Extract the [x, y] coordinate from the center of the cell holding the provided text.  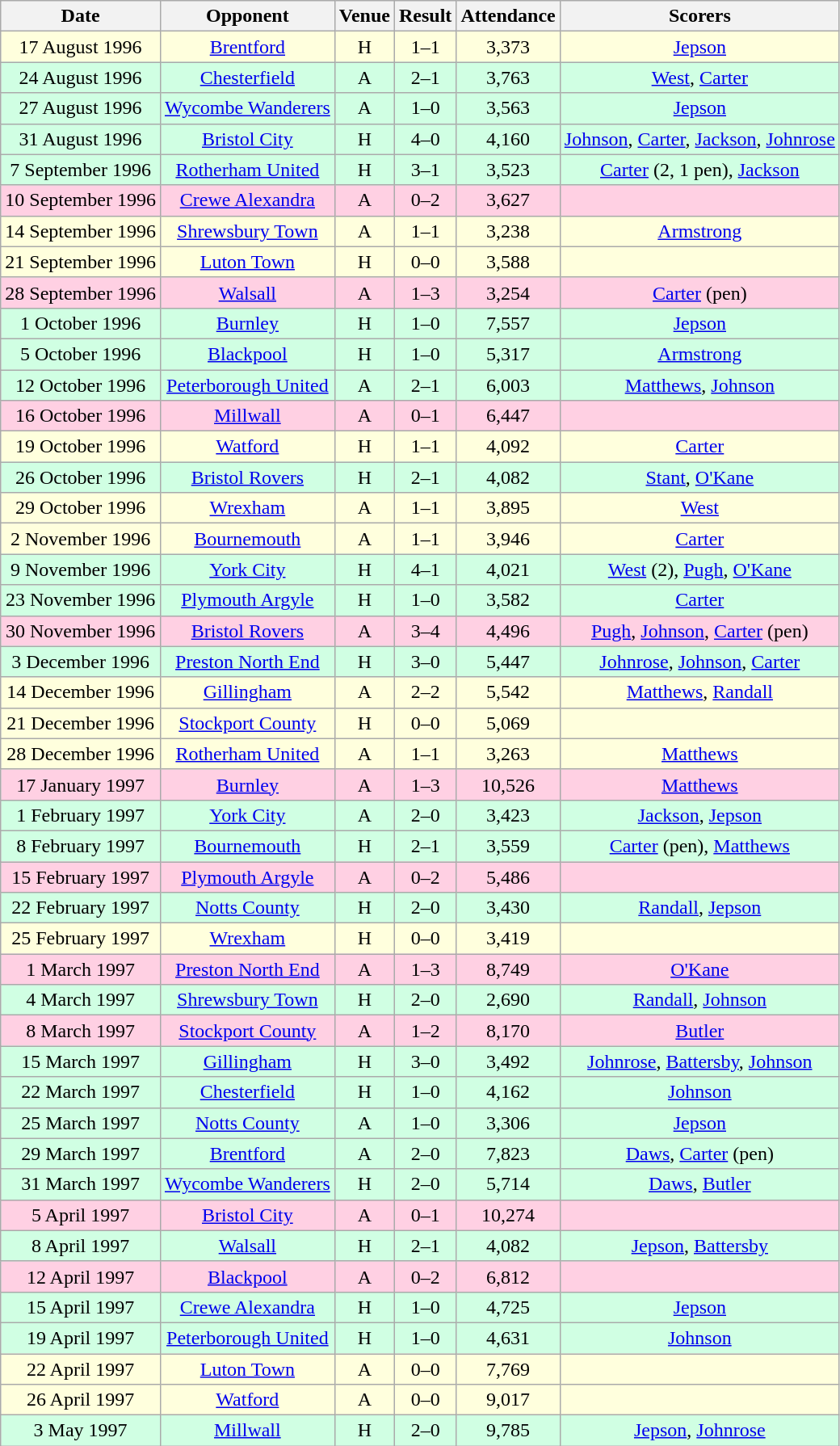
4,631 [508, 1338]
3,306 [508, 1123]
3,430 [508, 908]
3,627 [508, 200]
28 September 1996 [81, 292]
4,160 [508, 139]
3,946 [508, 539]
3–4 [425, 631]
Butler [699, 1031]
4,496 [508, 631]
4 March 1997 [81, 1000]
14 September 1996 [81, 231]
31 March 1997 [81, 1184]
12 April 1997 [81, 1276]
5,714 [508, 1184]
4–1 [425, 570]
Matthews, Randall [699, 692]
5 April 1997 [81, 1215]
3,582 [508, 600]
Daws, Butler [699, 1184]
4,092 [508, 447]
9,017 [508, 1400]
Matthews, Johnson [699, 385]
8,170 [508, 1031]
Result [425, 16]
Attendance [508, 16]
Scorers [699, 16]
8,749 [508, 969]
15 March 1997 [81, 1061]
1 February 1997 [81, 815]
9,785 [508, 1431]
4,021 [508, 570]
1 March 1997 [81, 969]
West [699, 508]
3,263 [508, 754]
1–2 [425, 1031]
1 October 1996 [81, 323]
21 September 1996 [81, 262]
7,769 [508, 1369]
17 August 1996 [81, 47]
3 December 1996 [81, 662]
23 November 1996 [81, 600]
3,588 [508, 262]
6,003 [508, 385]
Stant, O'Kane [699, 477]
10 September 1996 [81, 200]
10,274 [508, 1215]
22 February 1997 [81, 908]
31 August 1996 [81, 139]
Opponent [247, 16]
4–0 [425, 139]
21 December 1996 [81, 723]
30 November 1996 [81, 631]
17 January 1997 [81, 784]
14 December 1996 [81, 692]
Pugh, Johnson, Carter (pen) [699, 631]
3,254 [508, 292]
2,690 [508, 1000]
5,447 [508, 662]
Jepson, Battersby [699, 1246]
8 March 1997 [81, 1031]
8 April 1997 [81, 1246]
25 March 1997 [81, 1123]
5,542 [508, 692]
16 October 1996 [81, 416]
19 October 1996 [81, 447]
7 September 1996 [81, 170]
3,559 [508, 846]
Carter (2, 1 pen), Jackson [699, 170]
3,763 [508, 78]
19 April 1997 [81, 1338]
3–1 [425, 170]
3,895 [508, 508]
26 April 1997 [81, 1400]
4,725 [508, 1307]
5,317 [508, 354]
5,486 [508, 876]
West, Carter [699, 78]
22 March 1997 [81, 1092]
25 February 1997 [81, 939]
3,419 [508, 939]
West (2), Pugh, O'Kane [699, 570]
Date [81, 16]
Johnrose, Johnson, Carter [699, 662]
Venue [364, 16]
6,812 [508, 1276]
3,492 [508, 1061]
Johnson, Carter, Jackson, Johnrose [699, 139]
Carter (pen) [699, 292]
3,423 [508, 815]
3,563 [508, 108]
7,823 [508, 1154]
Daws, Carter (pen) [699, 1154]
28 December 1996 [81, 754]
6,447 [508, 416]
29 March 1997 [81, 1154]
26 October 1996 [81, 477]
2–2 [425, 692]
Jepson, Johnrose [699, 1431]
Carter (pen), Matthews [699, 846]
15 April 1997 [81, 1307]
9 November 1996 [81, 570]
3,373 [508, 47]
24 August 1996 [81, 78]
10,526 [508, 784]
Randall, Johnson [699, 1000]
3 May 1997 [81, 1431]
15 February 1997 [81, 876]
5 October 1996 [81, 354]
22 April 1997 [81, 1369]
O'Kane [699, 969]
Randall, Jepson [699, 908]
3,238 [508, 231]
12 October 1996 [81, 385]
3,523 [508, 170]
Johnrose, Battersby, Johnson [699, 1061]
4,162 [508, 1092]
8 February 1997 [81, 846]
29 October 1996 [81, 508]
2 November 1996 [81, 539]
7,557 [508, 323]
27 August 1996 [81, 108]
Jackson, Jepson [699, 815]
5,069 [508, 723]
